Scan for the cell matching the given text and deliver its (x, y) coordinate at center. 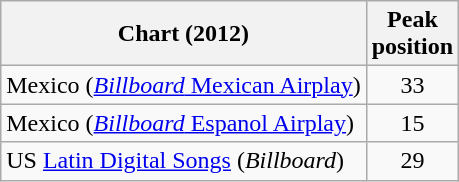
29 (412, 161)
US Latin Digital Songs (Billboard) (184, 161)
Peakposition (412, 34)
Mexico (Billboard Mexican Airplay) (184, 85)
15 (412, 123)
Mexico (Billboard Espanol Airplay) (184, 123)
33 (412, 85)
Chart (2012) (184, 34)
